From the cell containing the given text, extract its center point as (x, y) coordinate. 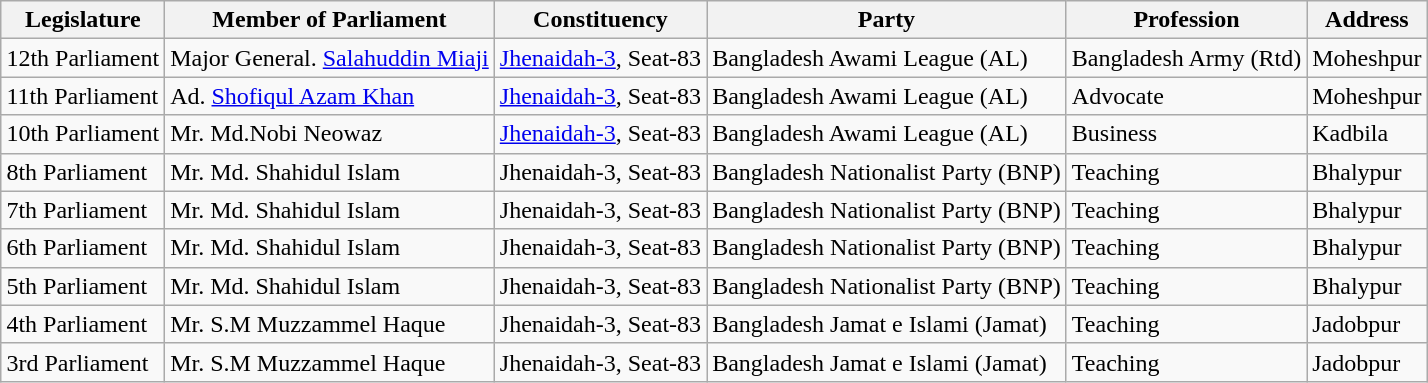
Profession (1186, 20)
12th Parliament (83, 58)
3rd Parliament (83, 362)
Ad. Shofiqul Azam Khan (330, 96)
10th Parliament (83, 134)
Advocate (1186, 96)
Constituency (600, 20)
Mr. Md.Nobi Neowaz (330, 134)
Member of Parliament (330, 20)
Address (1367, 20)
8th Parliament (83, 172)
11th Parliament (83, 96)
7th Parliament (83, 210)
5th Parliament (83, 286)
6th Parliament (83, 248)
4th Parliament (83, 324)
Bangladesh Army (Rtd) (1186, 58)
Business (1186, 134)
Major General. Salahuddin Miaji (330, 58)
Legislature (83, 20)
Party (887, 20)
Kadbila (1367, 134)
